Determine the (X, Y) coordinate at the center of the cell enclosing the given text.  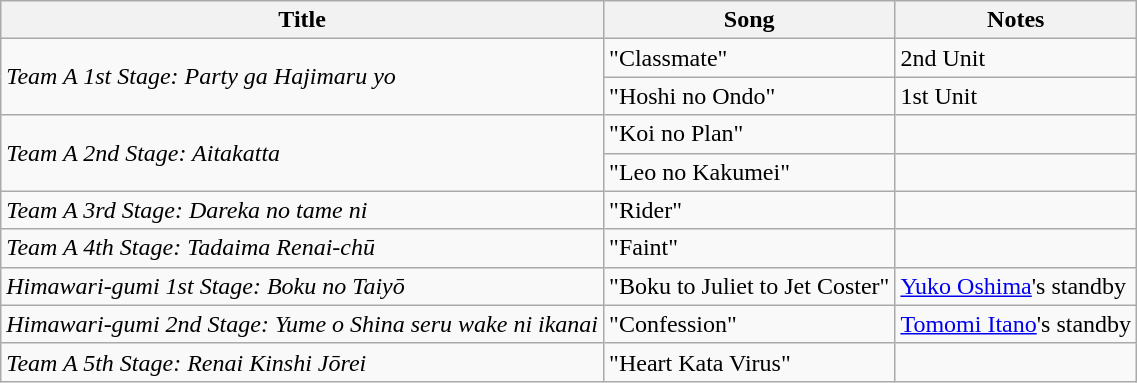
2nd Unit (1016, 58)
Song (750, 20)
Team A 4th Stage: Tadaima Renai-chū (302, 248)
Himawari-gumi 2nd Stage: Yume o Shina seru wake ni ikanai (302, 324)
Team A 5th Stage: Renai Kinshi Jōrei (302, 362)
"Rider" (750, 210)
Yuko Oshima's standby (1016, 286)
Team A 2nd Stage: Aitakatta (302, 153)
"Classmate" (750, 58)
"Confession" (750, 324)
"Koi no Plan" (750, 134)
"Leo no Kakumei" (750, 172)
"Heart Kata Virus" (750, 362)
Tomomi Itano's standby (1016, 324)
"Hoshi no Ondo" (750, 96)
Notes (1016, 20)
Title (302, 20)
Himawari-gumi 1st Stage: Boku no Taiyō (302, 286)
1st Unit (1016, 96)
Team A 1st Stage: Party ga Hajimaru yo (302, 77)
"Faint" (750, 248)
"Boku to Juliet to Jet Coster" (750, 286)
Team A 3rd Stage: Dareka no tame ni (302, 210)
